Return the [X, Y] coordinate for the center point of the cell that contains the specified text.  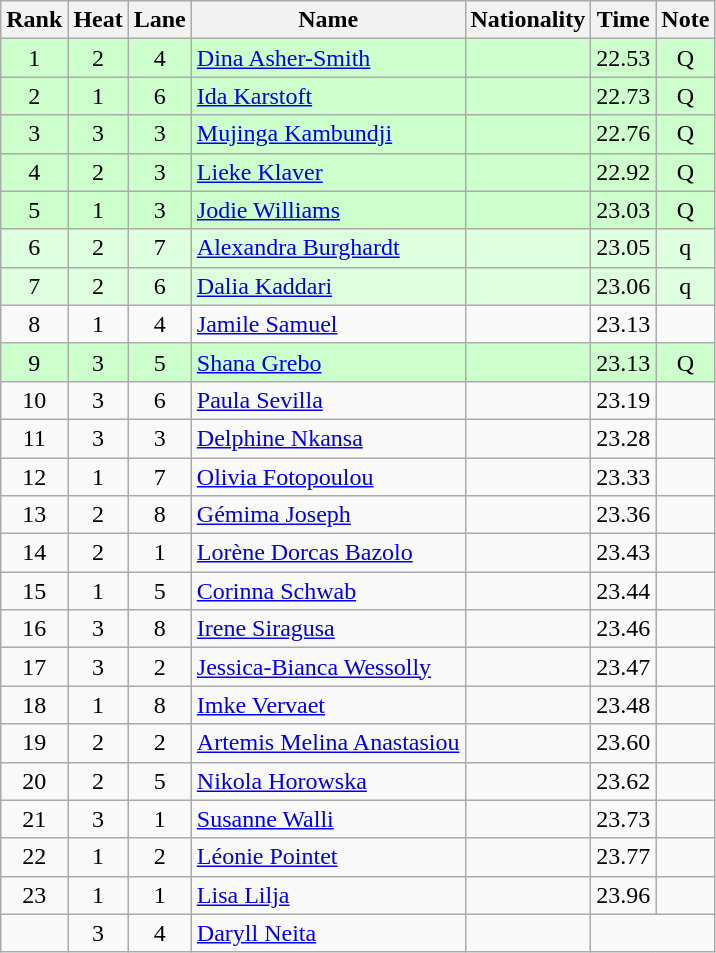
Jessica-Bianca Wessolly [328, 667]
23 [34, 895]
Ida Karstoft [328, 96]
23.73 [624, 819]
Shana Grebo [328, 362]
Nikola Horowska [328, 781]
21 [34, 819]
Dalia Kaddari [328, 286]
22.73 [624, 96]
23.36 [624, 515]
20 [34, 781]
23.47 [624, 667]
Name [328, 20]
Daryll Neita [328, 933]
22.92 [624, 172]
Alexandra Burghardt [328, 248]
22.53 [624, 58]
23.06 [624, 286]
23.46 [624, 629]
15 [34, 591]
Lorène Dorcas Bazolo [328, 553]
23.96 [624, 895]
Corinna Schwab [328, 591]
Jodie Williams [328, 210]
Artemis Melina Anastasiou [328, 743]
23.77 [624, 857]
Lieke Klaver [328, 172]
11 [34, 438]
Gémima Joseph [328, 515]
Olivia Fotopoulou [328, 477]
23.19 [624, 400]
22 [34, 857]
23.43 [624, 553]
Imke Vervaet [328, 705]
23.33 [624, 477]
14 [34, 553]
23.44 [624, 591]
Lane [160, 20]
Paula Sevilla [328, 400]
18 [34, 705]
13 [34, 515]
23.62 [624, 781]
Time [624, 20]
23.03 [624, 210]
22.76 [624, 134]
Nationality [528, 20]
12 [34, 477]
17 [34, 667]
19 [34, 743]
Delphine Nkansa [328, 438]
23.28 [624, 438]
23.05 [624, 248]
Dina Asher-Smith [328, 58]
Jamile Samuel [328, 324]
Irene Siragusa [328, 629]
Lisa Lilja [328, 895]
10 [34, 400]
Susanne Walli [328, 819]
Heat [98, 20]
23.60 [624, 743]
23.48 [624, 705]
9 [34, 362]
Léonie Pointet [328, 857]
Mujinga Kambundji [328, 134]
Note [686, 20]
Rank [34, 20]
16 [34, 629]
